Determine the (x, y) coordinate at the center of the cell enclosing the given text.  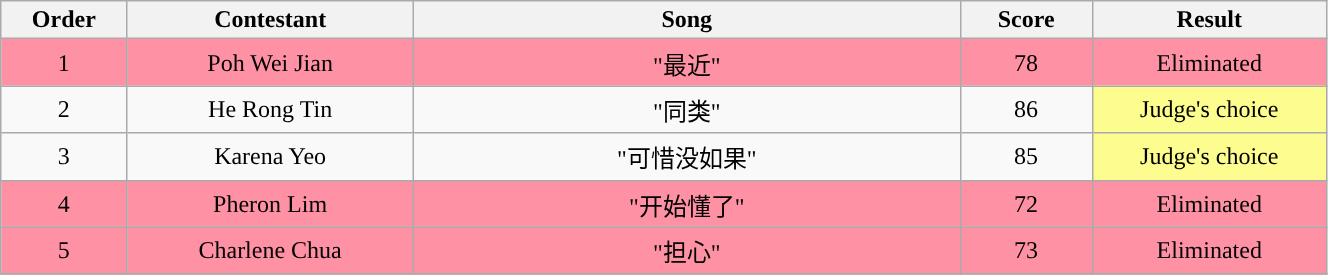
72 (1026, 204)
"可惜没如果" (686, 156)
He Rong Tin (270, 110)
Order (64, 20)
Pheron Lim (270, 204)
Result (1209, 20)
1 (64, 62)
"开始懂了" (686, 204)
"最近" (686, 62)
2 (64, 110)
85 (1026, 156)
Poh Wei Jian (270, 62)
Score (1026, 20)
Charlene Chua (270, 250)
86 (1026, 110)
3 (64, 156)
73 (1026, 250)
Contestant (270, 20)
Karena Yeo (270, 156)
5 (64, 250)
Song (686, 20)
4 (64, 204)
78 (1026, 62)
"担心" (686, 250)
"同类" (686, 110)
